Locate the cell with the specified text and output its (X, Y) center coordinate. 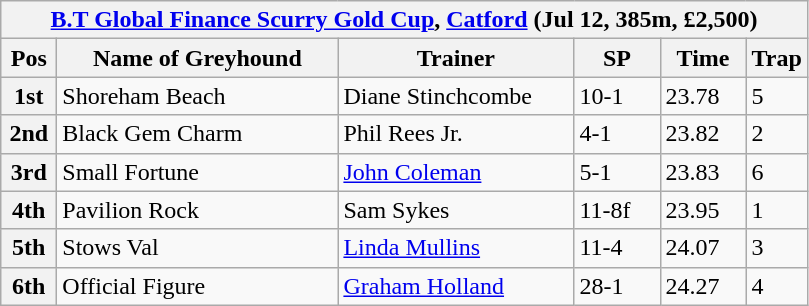
4th (29, 210)
23.95 (703, 210)
3rd (29, 172)
Graham Holland (456, 286)
Time (703, 58)
Shoreham Beach (198, 96)
6 (776, 172)
4-1 (617, 134)
Black Gem Charm (198, 134)
Diane Stinchcombe (456, 96)
Pavilion Rock (198, 210)
Pos (29, 58)
B.T Global Finance Scurry Gold Cup, Catford (Jul 12, 385m, £2,500) (404, 20)
Linda Mullins (456, 248)
24.27 (703, 286)
28-1 (617, 286)
Phil Rees Jr. (456, 134)
5-1 (617, 172)
SP (617, 58)
6th (29, 286)
23.83 (703, 172)
24.07 (703, 248)
Name of Greyhound (198, 58)
Trainer (456, 58)
Official Figure (198, 286)
Stows Val (198, 248)
Small Fortune (198, 172)
3 (776, 248)
John Coleman (456, 172)
23.82 (703, 134)
1st (29, 96)
23.78 (703, 96)
2nd (29, 134)
5 (776, 96)
Trap (776, 58)
2 (776, 134)
1 (776, 210)
11-4 (617, 248)
Sam Sykes (456, 210)
5th (29, 248)
4 (776, 286)
10-1 (617, 96)
11-8f (617, 210)
